Scan for the cell matching the given text and deliver its (x, y) coordinate at center. 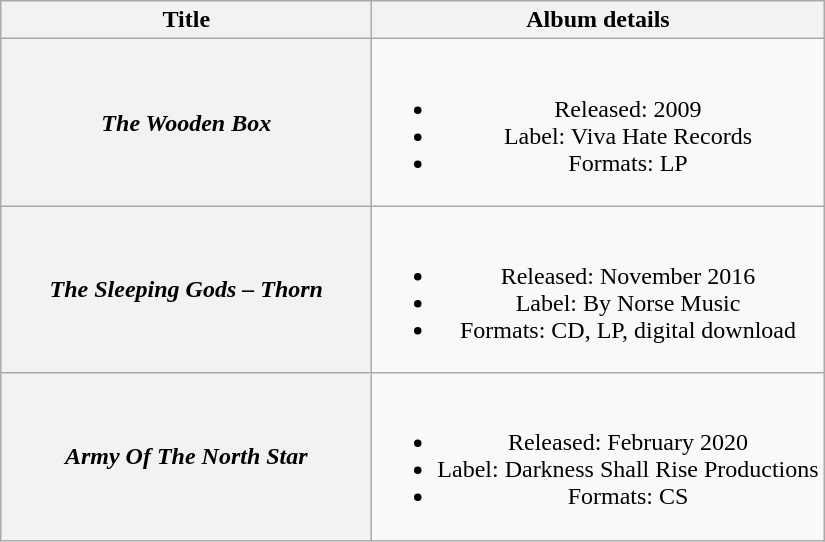
Released: November 2016Label: By Norse MusicFormats: CD, LP, digital download (598, 290)
Released: February 2020Label: Darkness Shall Rise ProductionsFormats: CS (598, 456)
Title (186, 20)
The Sleeping Gods – Thorn (186, 290)
The Wooden Box (186, 122)
Released: 2009Label: Viva Hate RecordsFormats: LP (598, 122)
Album details (598, 20)
Army Of The North Star (186, 456)
